Find where the given text appears and provide that cell's center as [x, y] coordinate. 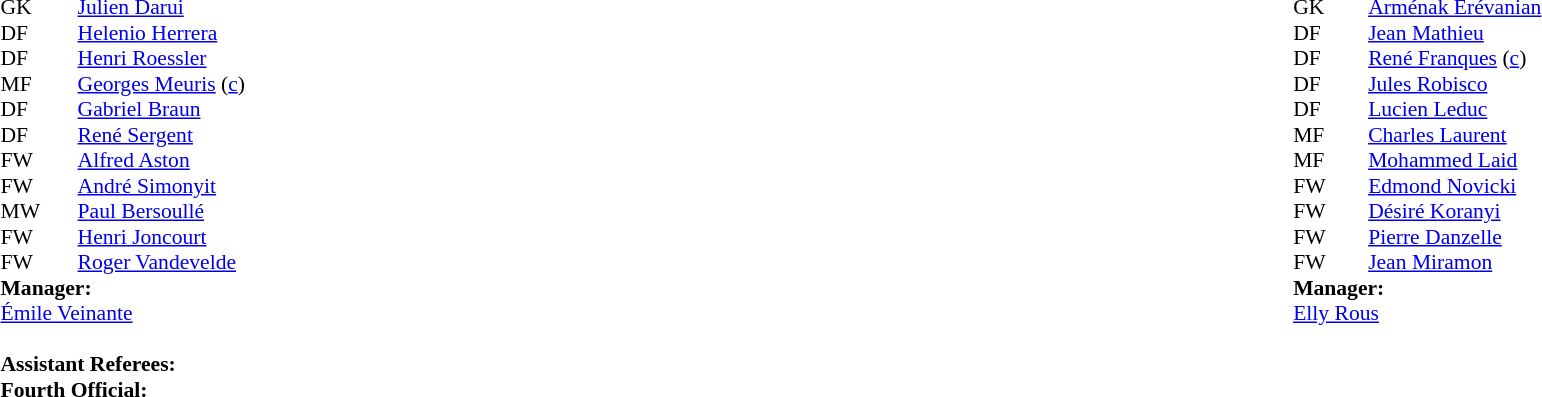
Helenio Herrera [162, 33]
Lucien Leduc [1454, 109]
René Franques (c) [1454, 59]
Gabriel Braun [162, 109]
Jean Miramon [1454, 263]
Pierre Danzelle [1454, 237]
André Simonyit [162, 186]
Mohammed Laid [1454, 161]
Charles Laurent [1454, 135]
Georges Meuris (c) [162, 84]
Paul Bersoullé [162, 211]
Jean Mathieu [1454, 33]
Désiré Koranyi [1454, 211]
Alfred Aston [162, 161]
René Sergent [162, 135]
MW [20, 211]
Edmond Novicki [1454, 186]
Henri Joncourt [162, 237]
Henri Roessler [162, 59]
Elly Rous [1417, 313]
Jules Robisco [1454, 84]
Roger Vandevelde [162, 263]
